Determine the (X, Y) coordinate at the center of the cell enclosing the given text.  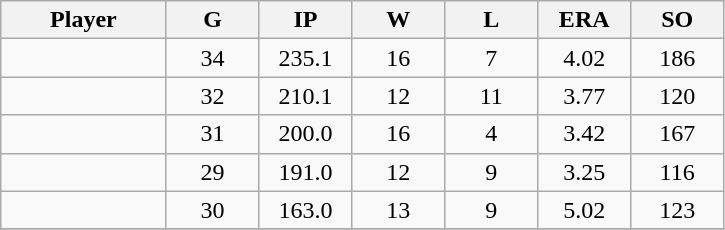
11 (492, 96)
30 (212, 210)
4 (492, 134)
3.77 (584, 96)
5.02 (584, 210)
ERA (584, 20)
34 (212, 58)
IP (306, 20)
235.1 (306, 58)
167 (678, 134)
120 (678, 96)
7 (492, 58)
SO (678, 20)
29 (212, 172)
123 (678, 210)
186 (678, 58)
13 (398, 210)
31 (212, 134)
116 (678, 172)
W (398, 20)
3.42 (584, 134)
G (212, 20)
Player (84, 20)
4.02 (584, 58)
200.0 (306, 134)
3.25 (584, 172)
L (492, 20)
210.1 (306, 96)
191.0 (306, 172)
163.0 (306, 210)
32 (212, 96)
